Output the [X, Y] coordinate of the center of the cell containing the given text.  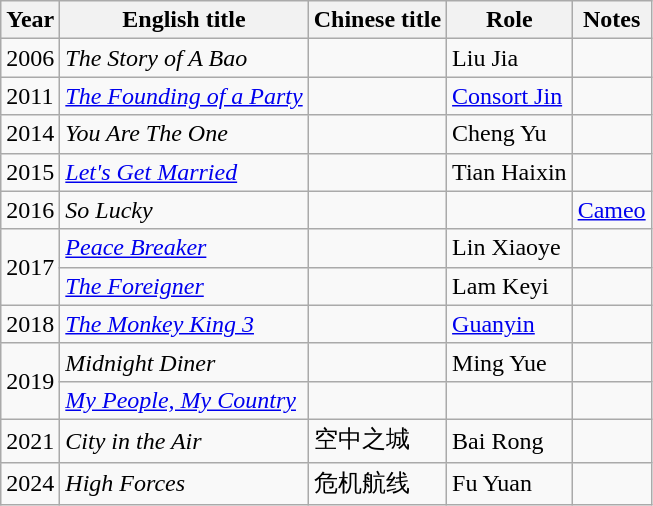
The Founding of a Party [184, 96]
My People, My Country [184, 400]
2024 [30, 484]
2014 [30, 134]
Cameo [612, 210]
Role [510, 20]
2016 [30, 210]
2019 [30, 381]
Ming Yue [510, 362]
2006 [30, 58]
The Story of A Bao [184, 58]
The Monkey King 3 [184, 324]
2018 [30, 324]
2015 [30, 172]
City in the Air [184, 440]
Guanyin [510, 324]
Notes [612, 20]
2021 [30, 440]
Peace Breaker [184, 248]
Consort Jin [510, 96]
So Lucky [184, 210]
Let's Get Married [184, 172]
空中之城 [377, 440]
The Foreigner [184, 286]
Tian Haixin [510, 172]
危机航线 [377, 484]
Bai Rong [510, 440]
Liu Jia [510, 58]
Lin Xiaoye [510, 248]
Cheng Yu [510, 134]
English title [184, 20]
2017 [30, 267]
Year [30, 20]
High Forces [184, 484]
You Are The One [184, 134]
Fu Yuan [510, 484]
Chinese title [377, 20]
Midnight Diner [184, 362]
2011 [30, 96]
Lam Keyi [510, 286]
